Find where the given text appears and provide that cell's center as [x, y] coordinate. 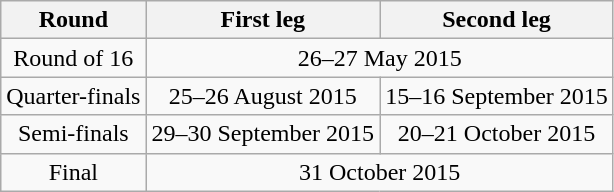
Final [74, 172]
26–27 May 2015 [380, 58]
Quarter-finals [74, 96]
15–16 September 2015 [497, 96]
31 October 2015 [380, 172]
29–30 September 2015 [263, 134]
Second leg [497, 20]
First leg [263, 20]
Round [74, 20]
25–26 August 2015 [263, 96]
Semi-finals [74, 134]
20–21 October 2015 [497, 134]
Round of 16 [74, 58]
